Provide the [X, Y] coordinate of the cell's center where the given text is located.  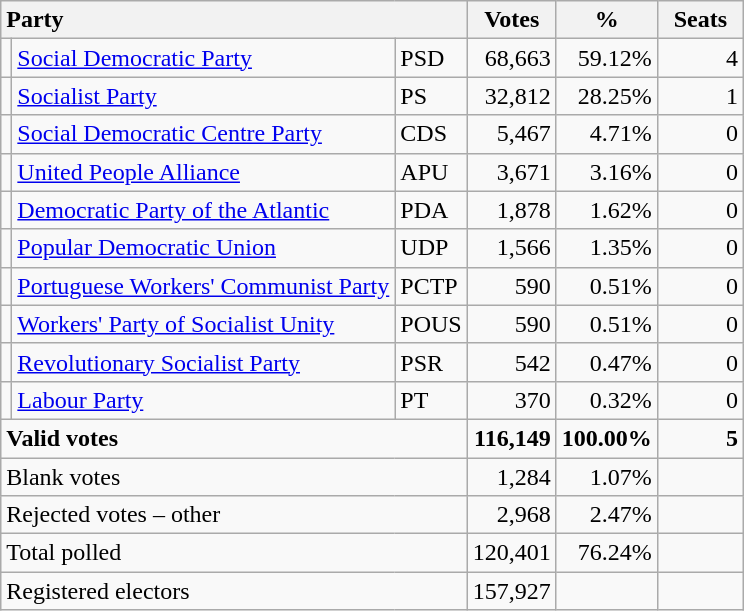
1.07% [606, 477]
Registered electors [234, 591]
Social Democratic Party [204, 58]
4.71% [606, 134]
Votes [512, 20]
2.47% [606, 515]
Popular Democratic Union [204, 248]
0.47% [606, 362]
Social Democratic Centre Party [204, 134]
1,284 [512, 477]
120,401 [512, 553]
PDA [431, 210]
157,927 [512, 591]
59.12% [606, 58]
0.32% [606, 400]
Blank votes [234, 477]
Socialist Party [204, 96]
100.00% [606, 438]
% [606, 20]
3,671 [512, 172]
APU [431, 172]
1,878 [512, 210]
PS [431, 96]
1.35% [606, 248]
5,467 [512, 134]
Total polled [234, 553]
PT [431, 400]
370 [512, 400]
Labour Party [204, 400]
Democratic Party of the Atlantic [204, 210]
32,812 [512, 96]
3.16% [606, 172]
4 [700, 58]
Portuguese Workers' Communist Party [204, 286]
1,566 [512, 248]
1 [700, 96]
28.25% [606, 96]
Revolutionary Socialist Party [204, 362]
PSD [431, 58]
5 [700, 438]
PCTP [431, 286]
Workers' Party of Socialist Unity [204, 324]
PSR [431, 362]
POUS [431, 324]
Rejected votes – other [234, 515]
UDP [431, 248]
CDS [431, 134]
116,149 [512, 438]
2,968 [512, 515]
1.62% [606, 210]
United People Alliance [204, 172]
76.24% [606, 553]
Valid votes [234, 438]
Party [234, 20]
Seats [700, 20]
542 [512, 362]
68,663 [512, 58]
